Determine the [x, y] coordinate at the center of the cell enclosing the given text.  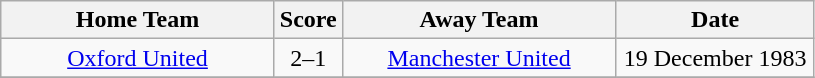
Oxford United [138, 58]
Home Team [138, 20]
Date [716, 20]
19 December 1983 [716, 58]
Away Team [479, 20]
Score [308, 20]
Manchester United [479, 58]
2–1 [308, 58]
